Provide the (x, y) coordinate of the cell's center where the given text is located.  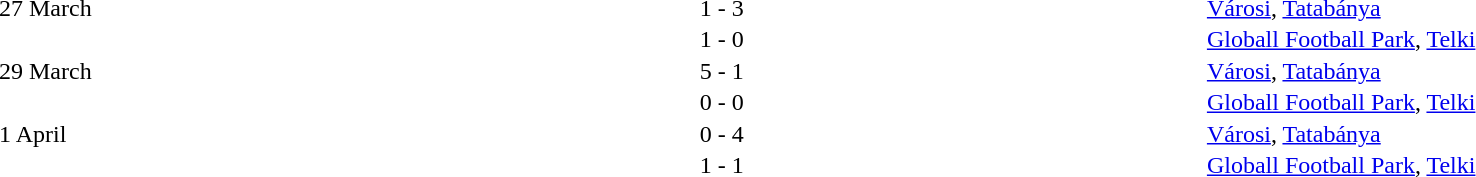
0 - 4 (722, 134)
1 - 0 (722, 39)
0 - 0 (722, 103)
5 - 1 (722, 71)
